Pinpoint the cell where the given text exists, returning its [X, Y] midpoint coordinate. 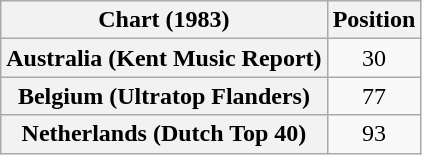
Position [374, 20]
Chart (1983) [164, 20]
Belgium (Ultratop Flanders) [164, 96]
93 [374, 134]
30 [374, 58]
77 [374, 96]
Netherlands (Dutch Top 40) [164, 134]
Australia (Kent Music Report) [164, 58]
